Detect which cell encompasses the target text, then output its (X, Y) center coordinate. 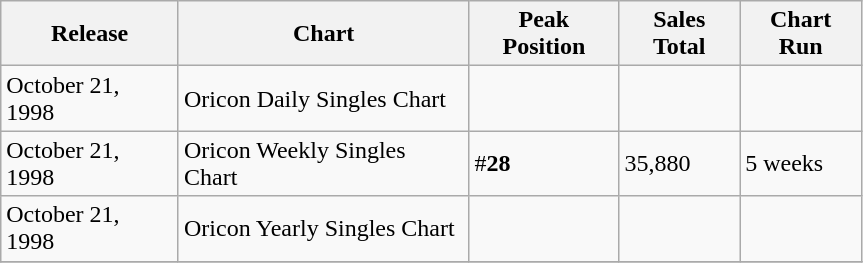
35,880 (680, 164)
Chart (323, 34)
Oricon Yearly Singles Chart (323, 228)
Release (90, 34)
Peak Position (544, 34)
#28 (544, 164)
Chart Run (801, 34)
Oricon Daily Singles Chart (323, 98)
Oricon Weekly Singles Chart (323, 164)
Sales Total (680, 34)
5 weeks (801, 164)
